Identify which cell holds the provided text, then report its [X, Y] central coordinate. 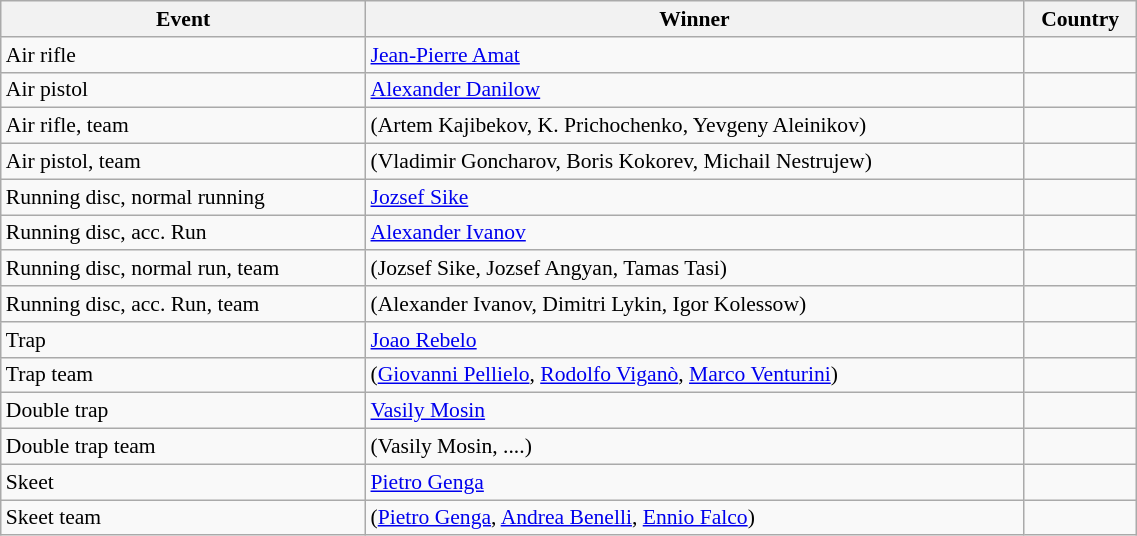
Double trap [184, 411]
(Alexander Ivanov, Dimitri Lykin, Igor Kolessow) [694, 304]
Air pistol, team [184, 162]
Jean-Pierre Amat [694, 55]
Alexander Danilow [694, 90]
(Vasily Mosin, ....) [694, 447]
(Pietro Genga, Andrea Benelli, Ennio Falco) [694, 518]
Trap [184, 340]
Joao Rebelo [694, 340]
Pietro Genga [694, 482]
Skeet [184, 482]
Double trap team [184, 447]
Running disc, acc. Run [184, 233]
(Jozsef Sike, Jozsef Angyan, Tamas Tasi) [694, 269]
(Artem Kajibekov, K. Prichochenko, Yevgeny Aleinikov) [694, 126]
Running disc, normal run, team [184, 269]
(Giovanni Pellielo, Rodolfo Viganò, Marco Venturini) [694, 375]
(Vladimir Goncharov, Boris Kokorev, Michail Nestrujew) [694, 162]
Skeet team [184, 518]
Air pistol [184, 90]
Air rifle [184, 55]
Trap team [184, 375]
Event [184, 19]
Winner [694, 19]
Country [1080, 19]
Alexander Ivanov [694, 233]
Running disc, acc. Run, team [184, 304]
Vasily Mosin [694, 411]
Air rifle, team [184, 126]
Jozsef Sike [694, 197]
Running disc, normal running [184, 197]
